Return (x, y) of the center of cell containing provided text 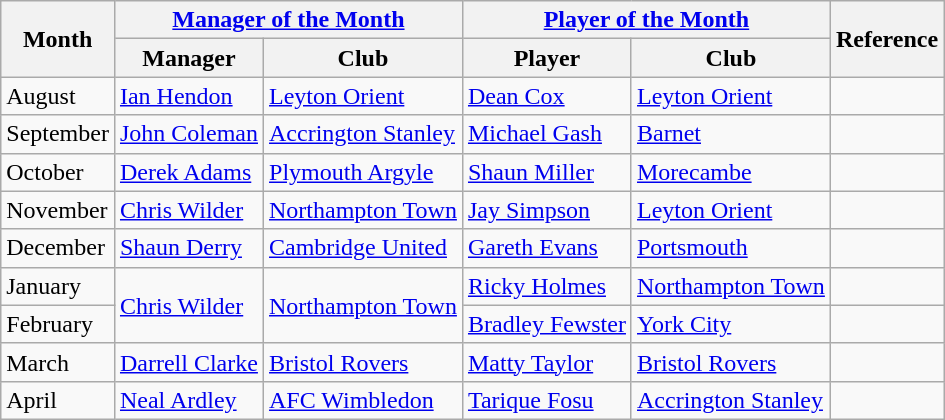
November (58, 210)
Barnet (730, 134)
January (58, 286)
Tarique Fosu (546, 400)
Ricky Holmes (546, 286)
Bradley Fewster (546, 324)
Darrell Clarke (188, 362)
Michael Gash (546, 134)
Cambridge United (364, 248)
February (58, 324)
Morecambe (730, 172)
Plymouth Argyle (364, 172)
Jay Simpson (546, 210)
AFC Wimbledon (364, 400)
Shaun Derry (188, 248)
John Coleman (188, 134)
April (58, 400)
March (58, 362)
August (58, 96)
Reference (886, 39)
Player (546, 58)
Derek Adams (188, 172)
Shaun Miller (546, 172)
Player of the Month (646, 20)
York City (730, 324)
Gareth Evans (546, 248)
Manager (188, 58)
December (58, 248)
Dean Cox (546, 96)
October (58, 172)
Ian Hendon (188, 96)
Manager of the Month (288, 20)
Portsmouth (730, 248)
Neal Ardley (188, 400)
Matty Taylor (546, 362)
Month (58, 39)
September (58, 134)
